Detect which cell encompasses the target text, then output its (x, y) center coordinate. 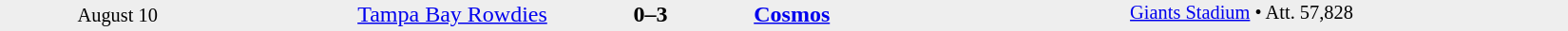
August 10 (118, 15)
Tampa Bay Rowdies (392, 14)
0–3 (650, 14)
Giants Stadium • Att. 57,828 (1348, 15)
Cosmos (941, 14)
